Return the [X, Y] coordinate for the center point of the cell that contains the specified text.  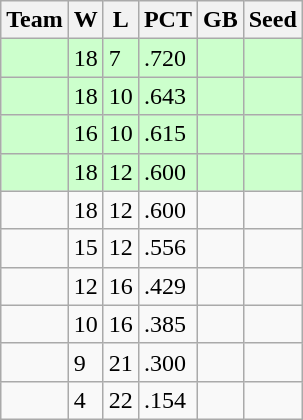
21 [120, 362]
.615 [168, 134]
9 [86, 362]
Seed [272, 20]
.429 [168, 286]
7 [120, 58]
22 [120, 400]
4 [86, 400]
15 [86, 248]
.556 [168, 248]
.385 [168, 324]
PCT [168, 20]
.720 [168, 58]
W [86, 20]
GB [220, 20]
.643 [168, 96]
.300 [168, 362]
.154 [168, 400]
Team [35, 20]
L [120, 20]
